Pinpoint the cell where the given text exists, returning its (x, y) midpoint coordinate. 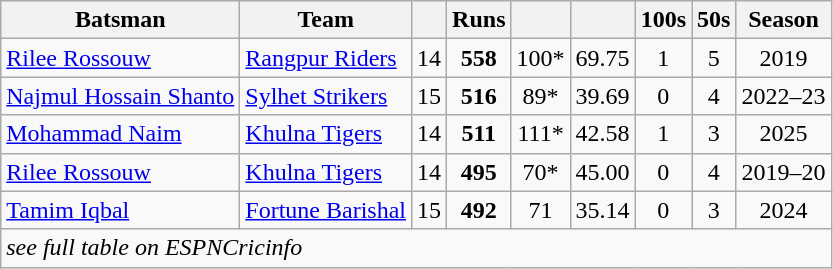
492 (479, 210)
Mohammad Naim (120, 134)
see full table on ESPNCricinfo (416, 248)
2019–20 (784, 172)
35.14 (602, 210)
558 (479, 58)
69.75 (602, 58)
Tamim Iqbal (120, 210)
2019 (784, 58)
2024 (784, 210)
Rangpur Riders (326, 58)
50s (714, 20)
Fortune Barishal (326, 210)
2022–23 (784, 96)
511 (479, 134)
Sylhet Strikers (326, 96)
100* (540, 58)
89* (540, 96)
Najmul Hossain Shanto (120, 96)
45.00 (602, 172)
100s (663, 20)
Season (784, 20)
516 (479, 96)
495 (479, 172)
Batsman (120, 20)
70* (540, 172)
71 (540, 210)
2025 (784, 134)
111* (540, 134)
Team (326, 20)
39.69 (602, 96)
Runs (479, 20)
42.58 (602, 134)
5 (714, 58)
